Scan for the cell matching the given text and deliver its [X, Y] coordinate at center. 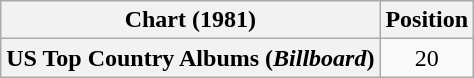
US Top Country Albums (Billboard) [190, 58]
Chart (1981) [190, 20]
Position [427, 20]
20 [427, 58]
